Determine the [x, y] coordinate at the center of the cell enclosing the given text.  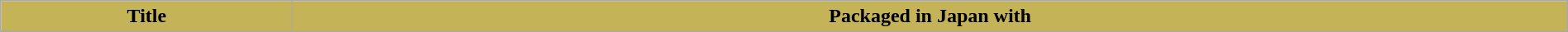
Packaged in Japan with [930, 16]
Title [147, 16]
